Identify which cell holds the provided text, then report its [x, y] central coordinate. 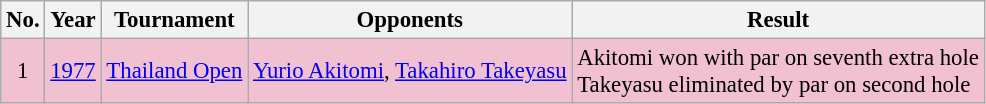
Year [73, 20]
1 [23, 72]
Akitomi won with par on seventh extra holeTakeyasu eliminated by par on second hole [778, 72]
1977 [73, 72]
Thailand Open [174, 72]
Yurio Akitomi, Takahiro Takeyasu [410, 72]
No. [23, 20]
Opponents [410, 20]
Result [778, 20]
Tournament [174, 20]
